Search for the cell housing the specified text and yield its [x, y] center coordinate. 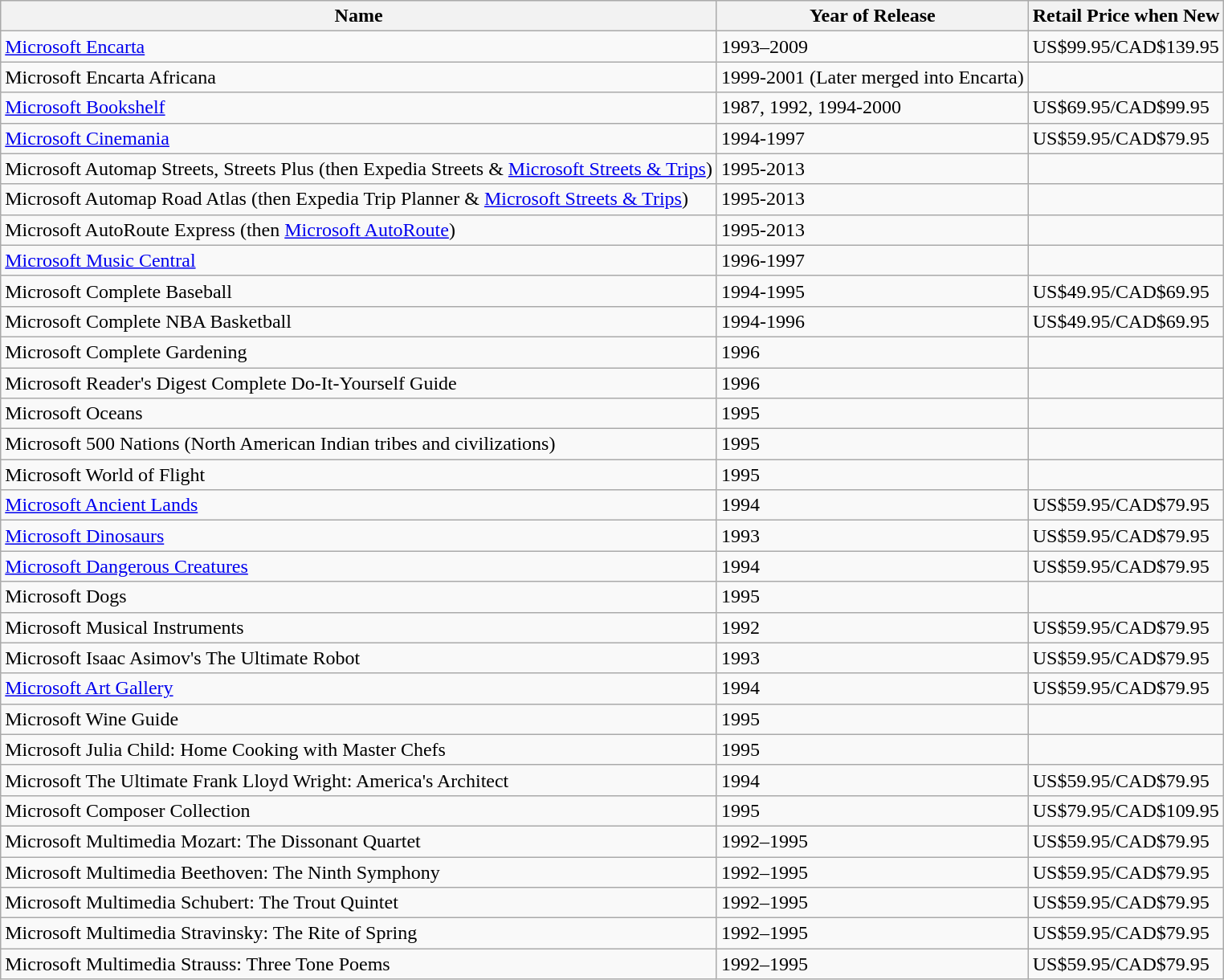
Microsoft Complete NBA Basketball [359, 321]
Microsoft Bookshelf [359, 108]
Microsoft Automap Road Atlas (then Expedia Trip Planner & Microsoft Streets & Trips) [359, 199]
Microsoft Multimedia Schubert: The Trout Quintet [359, 903]
US$79.95/CAD$109.95 [1126, 811]
Year of Release [872, 16]
1993–2009 [872, 47]
Microsoft Dogs [359, 597]
Microsoft Wine Guide [359, 719]
1999-2001 (Later merged into Encarta) [872, 77]
Microsoft Multimedia Strauss: Three Tone Poems [359, 964]
Retail Price when New [1126, 16]
Microsoft Dinosaurs [359, 536]
Microsoft Musical Instruments [359, 627]
Microsoft Multimedia Beethoven: The Ninth Symphony [359, 872]
Microsoft Reader's Digest Complete Do-It-Yourself Guide [359, 383]
Microsoft The Ultimate Frank Lloyd Wright: America's Architect [359, 780]
Microsoft Julia Child: Home Cooking with Master Chefs [359, 749]
1996-1997 [872, 260]
Microsoft Music Central [359, 260]
Microsoft Encarta [359, 47]
1987, 1992, 1994-2000 [872, 108]
US$99.95/CAD$139.95 [1126, 47]
Microsoft Multimedia Mozart: The Dissonant Quartet [359, 841]
1994-1997 [872, 138]
Microsoft Complete Baseball [359, 291]
1994-1996 [872, 321]
1994-1995 [872, 291]
Microsoft Multimedia Stravinsky: The Rite of Spring [359, 933]
Microsoft AutoRoute Express (then Microsoft AutoRoute) [359, 230]
Microsoft Cinemania [359, 138]
Microsoft Encarta Africana [359, 77]
Microsoft Art Gallery [359, 688]
Name [359, 16]
Microsoft Ancient Lands [359, 505]
Microsoft World of Flight [359, 475]
Microsoft Isaac Asimov's The Ultimate Robot [359, 658]
Microsoft Complete Gardening [359, 352]
US$69.95/CAD$99.95 [1126, 108]
Microsoft Dangerous Creatures [359, 566]
Microsoft 500 Nations (North American Indian tribes and civilizations) [359, 444]
Microsoft Automap Streets, Streets Plus (then Expedia Streets & Microsoft Streets & Trips) [359, 169]
Microsoft Composer Collection [359, 811]
Microsoft Oceans [359, 414]
1992 [872, 627]
